Return the (x, y) coordinate for the center point of the cell that contains the specified text.  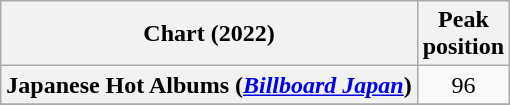
Japanese Hot Albums (Billboard Japan) (209, 85)
Peakposition (463, 34)
Chart (2022) (209, 34)
96 (463, 85)
